Pinpoint the cell where the given text exists, returning its (x, y) midpoint coordinate. 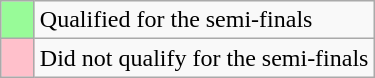
Did not qualify for the semi-finals (204, 58)
Qualified for the semi-finals (204, 20)
